Provide the (X, Y) coordinate of the cell's center where the given text is located.  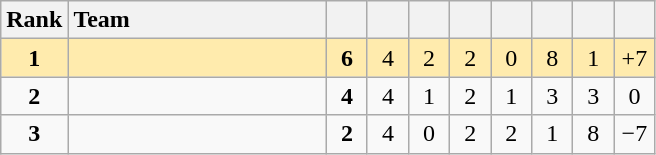
+7 (634, 58)
6 (346, 58)
Rank (34, 20)
Team (198, 20)
−7 (634, 134)
